From the cell containing the given text, extract its center point as [X, Y] coordinate. 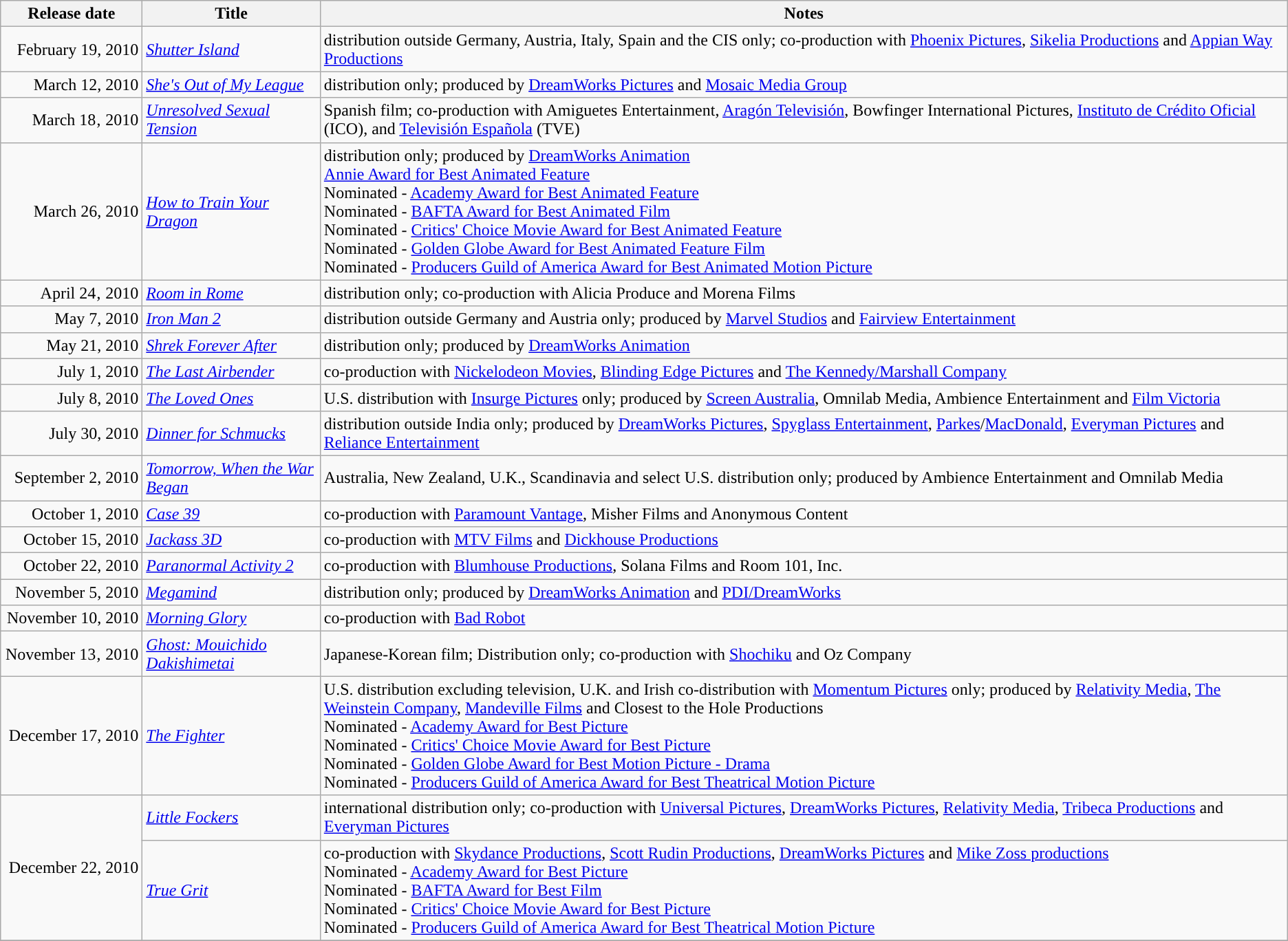
distribution outside Germany and Austria only; produced by Marvel Studios and Fairview Entertainment [804, 319]
co-production with Paramount Vantage, Misher Films and Anonymous Content [804, 514]
She's Out of My League [231, 85]
Shutter Island [231, 50]
Ghost: Mouichido Dakishimetai [231, 653]
November 13‚ 2010 [72, 653]
Jackass 3D [231, 540]
November 5, 2010 [72, 592]
Release date [72, 14]
The Loved Ones [231, 398]
Iron Man 2 [231, 319]
distribution only; produced by DreamWorks Animation [804, 345]
July 30, 2010 [72, 433]
Morning Glory [231, 618]
Shrek Forever After [231, 345]
March 26, 2010 [72, 211]
December 17, 2010 [72, 736]
Tomorrow, When the War Began [231, 477]
March 18‚ 2010 [72, 120]
February 19, 2010 [72, 50]
Megamind [231, 592]
co-production with Nickelodeon Movies, Blinding Edge Pictures and The Kennedy/Marshall Company [804, 371]
co-production with Blumhouse Productions, Solana Films and Room 101, Inc. [804, 566]
How to Train Your Dragon [231, 211]
October 22, 2010 [72, 566]
Unresolved Sexual Tension [231, 120]
Japanese-Korean film; Distribution only; co-production with Shochiku and Oz Company [804, 653]
U.S. distribution with Insurge Pictures only; produced by Screen Australia, Omnilab Media, Ambience Entertainment and Film Victoria [804, 398]
December 22, 2010 [72, 868]
September 2, 2010 [72, 477]
Notes [804, 14]
co-production with Bad Robot [804, 618]
Room in Rome [231, 293]
The Last Airbender [231, 371]
co-production with MTV Films and Dickhouse Productions [804, 540]
Paranormal Activity 2 [231, 566]
True Grit [231, 890]
November 10, 2010 [72, 618]
distribution only; produced by DreamWorks Pictures and Mosaic Media Group [804, 85]
March 12, 2010 [72, 85]
Case 39 [231, 514]
The Fighter [231, 736]
Little Fockers [231, 817]
May 7, 2010 [72, 319]
May 21, 2010 [72, 345]
distribution only; co-production with Alicia Produce and Morena Films [804, 293]
Title [231, 14]
Dinner for Schmucks [231, 433]
July 1, 2010 [72, 371]
April 24‚ 2010 [72, 293]
distribution only; produced by DreamWorks Animation and PDI/DreamWorks [804, 592]
Australia, New Zealand, U.K., Scandinavia and select U.S. distribution only; produced by Ambience Entertainment and Omnilab Media [804, 477]
October 15, 2010 [72, 540]
October 1, 2010 [72, 514]
July 8, 2010 [72, 398]
